Pinpoint the cell where the given text exists, returning its [X, Y] midpoint coordinate. 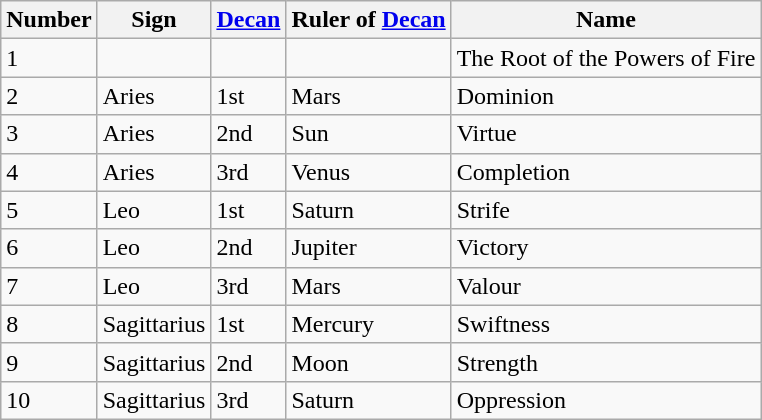
2 [49, 96]
8 [49, 324]
Valour [606, 286]
Virtue [606, 134]
3 [49, 134]
Strife [606, 210]
Ruler of Decan [368, 20]
Strength [606, 362]
Victory [606, 248]
5 [49, 210]
1 [49, 58]
Completion [606, 172]
The Root of the Powers of Fire [606, 58]
Decan [248, 20]
Venus [368, 172]
9 [49, 362]
10 [49, 400]
Dominion [606, 96]
4 [49, 172]
Mercury [368, 324]
Jupiter [368, 248]
Oppression [606, 400]
Moon [368, 362]
Swiftness [606, 324]
Sign [154, 20]
Number [49, 20]
Sun [368, 134]
Name [606, 20]
6 [49, 248]
7 [49, 286]
